Scan for the cell matching the given text and deliver its (x, y) coordinate at center. 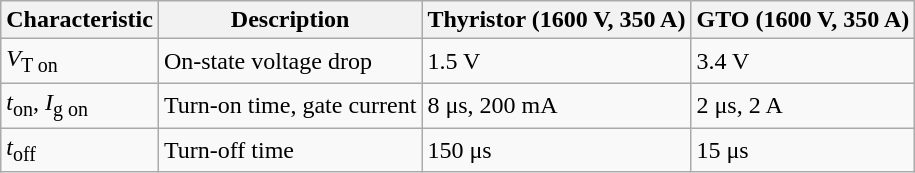
Characteristic (80, 20)
Description (290, 20)
8 μs, 200 mA (556, 105)
GTO (1600 V, 350 A) (803, 20)
150 μs (556, 150)
ton, Ig on (80, 105)
Turn-on time, gate current (290, 105)
15 μs (803, 150)
2 μs, 2 A (803, 105)
1.5 V (556, 61)
Thyristor (1600 V, 350 A) (556, 20)
Turn-off time (290, 150)
VT on (80, 61)
3.4 V (803, 61)
toff (80, 150)
On-state voltage drop (290, 61)
